Find where the given text appears and provide that cell's center as (x, y) coordinate. 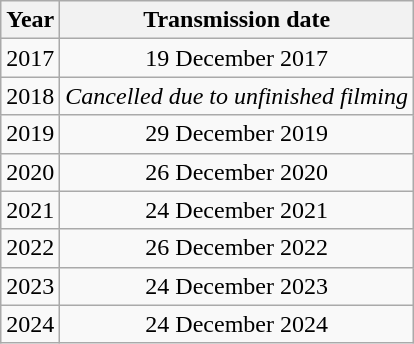
2018 (30, 96)
24 December 2023 (237, 286)
24 December 2024 (237, 324)
26 December 2020 (237, 172)
19 December 2017 (237, 58)
26 December 2022 (237, 248)
2020 (30, 172)
2023 (30, 286)
Transmission date (237, 20)
2022 (30, 248)
24 December 2021 (237, 210)
Cancelled due to unfinished filming (237, 96)
2019 (30, 134)
2024 (30, 324)
2017 (30, 58)
Year (30, 20)
2021 (30, 210)
29 December 2019 (237, 134)
